Return the (x, y) coordinate for the center point of the cell that contains the specified text.  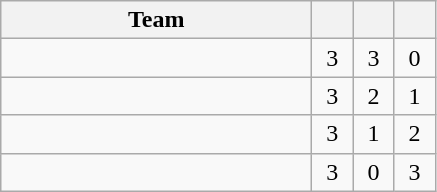
Team (156, 20)
